Determine the [x, y] coordinate at the center of the cell enclosing the given text.  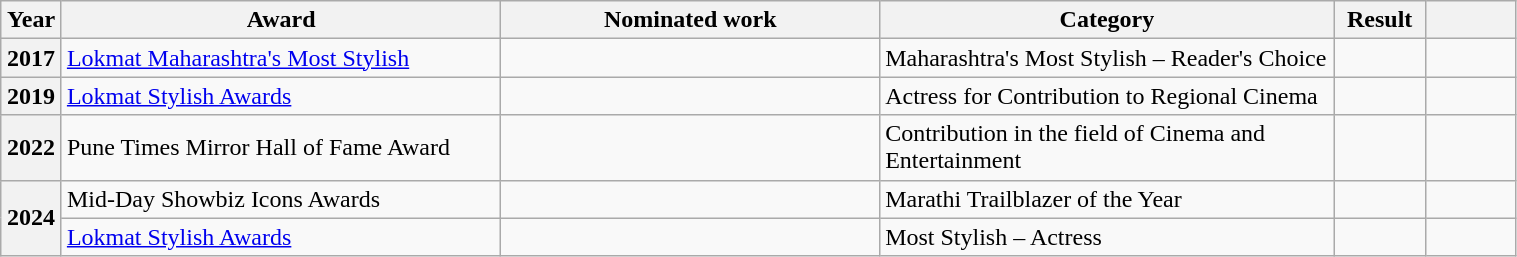
Actress for Contribution to Regional Cinema [1108, 96]
Nominated work [690, 20]
Maharashtra's Most Stylish – Reader's Choice [1108, 58]
Pune Times Mirror Hall of Fame Award [280, 148]
Lokmat Maharashtra's Most Stylish [280, 58]
2019 [32, 96]
Result [1380, 20]
Category [1108, 20]
Year [32, 20]
Contribution in the field of Cinema and Entertainment [1108, 148]
2024 [32, 218]
Award [280, 20]
2017 [32, 58]
Mid-Day Showbiz Icons Awards [280, 199]
2022 [32, 148]
Most Stylish – Actress [1108, 237]
Marathi Trailblazer of the Year [1108, 199]
